Identify which cell holds the provided text, then report its (X, Y) central coordinate. 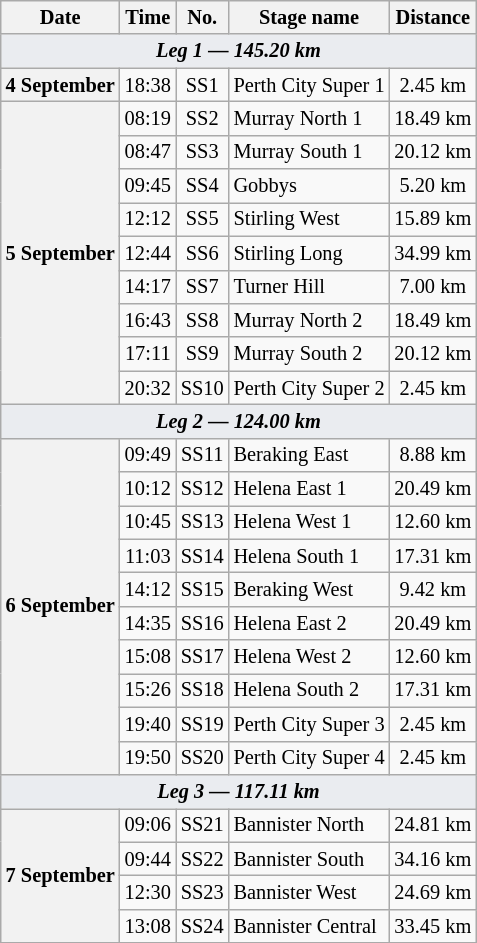
14:12 (148, 589)
Distance (432, 17)
Bannister North (310, 825)
Bannister South (310, 859)
Date (60, 17)
Leg 3 — 117.11 km (238, 791)
SS1 (202, 85)
SS18 (202, 690)
20:32 (148, 388)
SS12 (202, 489)
Bannister West (310, 892)
SS5 (202, 219)
12:44 (148, 253)
18:38 (148, 85)
SS10 (202, 388)
SS13 (202, 522)
Stirling West (310, 219)
Helena East 1 (310, 489)
Leg 1 — 145.20 km (238, 51)
Murray North 2 (310, 320)
24.69 km (432, 892)
8.88 km (432, 455)
34.99 km (432, 253)
10:12 (148, 489)
Bannister Central (310, 926)
09:06 (148, 825)
Perth City Super 3 (310, 724)
SS20 (202, 758)
19:50 (148, 758)
12:30 (148, 892)
Perth City Super 1 (310, 85)
SS19 (202, 724)
SS17 (202, 657)
33.45 km (432, 926)
Stirling Long (310, 253)
5 September (60, 252)
09:49 (148, 455)
08:19 (148, 118)
11:03 (148, 556)
Leg 2 — 124.00 km (238, 421)
24.81 km (432, 825)
10:45 (148, 522)
14:35 (148, 623)
Turner Hill (310, 287)
SS15 (202, 589)
6 September (60, 606)
15:08 (148, 657)
Beraking West (310, 589)
Beraking East (310, 455)
SS14 (202, 556)
09:44 (148, 859)
Time (148, 17)
13:08 (148, 926)
SS2 (202, 118)
19:40 (148, 724)
SS16 (202, 623)
15.89 km (432, 219)
15:26 (148, 690)
Helena West 2 (310, 657)
12:12 (148, 219)
Perth City Super 2 (310, 388)
SS9 (202, 354)
SS22 (202, 859)
08:47 (148, 152)
Helena South 2 (310, 690)
SS23 (202, 892)
No. (202, 17)
SS11 (202, 455)
Gobbys (310, 186)
7.00 km (432, 287)
14:17 (148, 287)
Murray North 1 (310, 118)
Helena South 1 (310, 556)
Murray South 2 (310, 354)
Perth City Super 4 (310, 758)
SS4 (202, 186)
SS24 (202, 926)
Stage name (310, 17)
SS7 (202, 287)
9.42 km (432, 589)
SS6 (202, 253)
Murray South 1 (310, 152)
34.16 km (432, 859)
Helena East 2 (310, 623)
09:45 (148, 186)
5.20 km (432, 186)
7 September (60, 876)
4 September (60, 85)
17:11 (148, 354)
SS8 (202, 320)
SS21 (202, 825)
16:43 (148, 320)
SS3 (202, 152)
Helena West 1 (310, 522)
